Find where the given text appears and provide that cell's center as (X, Y) coordinate. 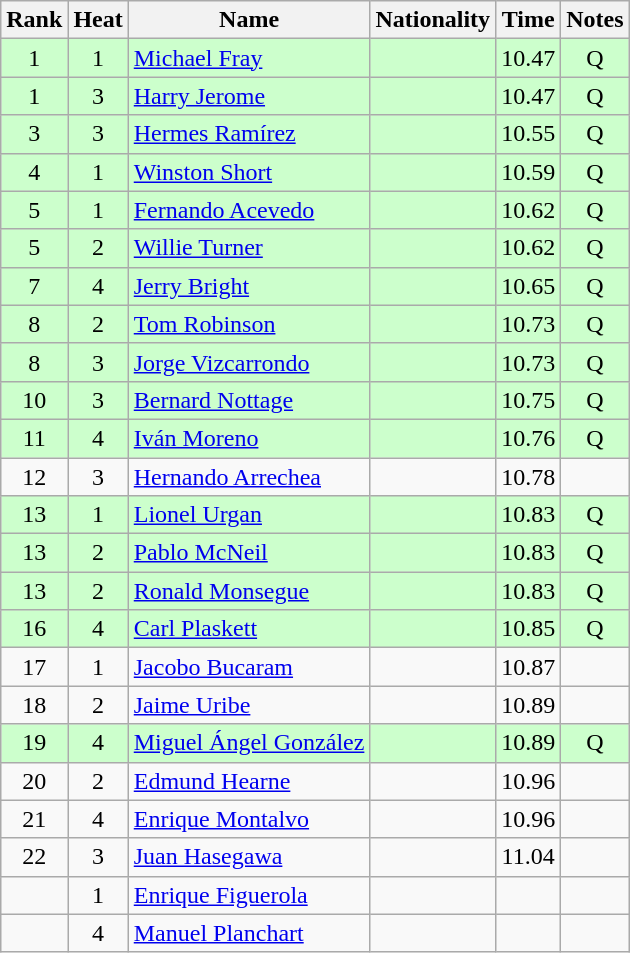
10.59 (528, 172)
Enrique Montalvo (249, 819)
11.04 (528, 857)
17 (34, 667)
Pablo McNeil (249, 553)
Name (249, 20)
10.65 (528, 286)
Juan Hasegawa (249, 857)
Tom Robinson (249, 324)
Jerry Bright (249, 286)
Lionel Urgan (249, 515)
22 (34, 857)
11 (34, 438)
Hermes Ramírez (249, 134)
10.78 (528, 477)
Willie Turner (249, 248)
Notes (595, 20)
7 (34, 286)
Ronald Monsegue (249, 591)
Michael Fray (249, 58)
Miguel Ángel González (249, 743)
10.87 (528, 667)
16 (34, 629)
Edmund Hearne (249, 781)
19 (34, 743)
Nationality (433, 20)
Heat (98, 20)
Rank (34, 20)
12 (34, 477)
Carl Plaskett (249, 629)
10 (34, 400)
10.85 (528, 629)
Jaime Uribe (249, 705)
20 (34, 781)
Jorge Vizcarrondo (249, 362)
18 (34, 705)
Manuel Planchart (249, 933)
10.75 (528, 400)
Jacobo Bucaram (249, 667)
Bernard Nottage (249, 400)
10.55 (528, 134)
21 (34, 819)
10.76 (528, 438)
Iván Moreno (249, 438)
Time (528, 20)
Hernando Arrechea (249, 477)
Enrique Figuerola (249, 895)
Winston Short (249, 172)
Fernando Acevedo (249, 210)
Harry Jerome (249, 96)
